Search for the cell housing the specified text and yield its [X, Y] center coordinate. 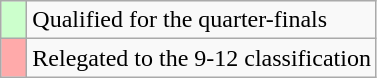
Qualified for the quarter-finals [202, 20]
Relegated to the 9-12 classification [202, 58]
